For the text-containing cell, return its midpoint in [x, y] coordinate format. 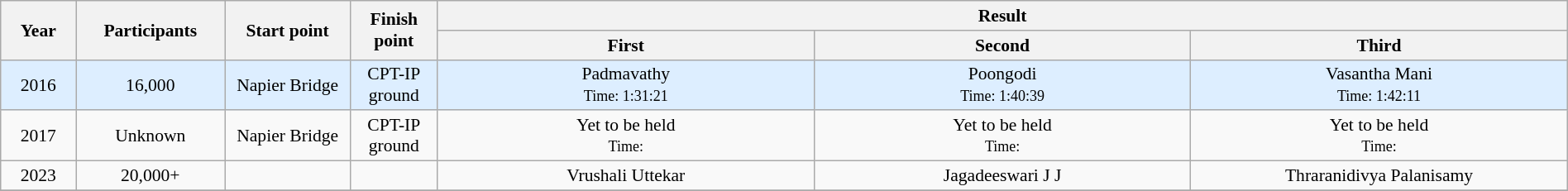
Vasantha ManiTime: 1:42:11 [1379, 84]
Thraranidivya Palanisamy [1379, 176]
2016 [38, 84]
Year [38, 30]
Result [1002, 16]
2023 [38, 176]
Second [1002, 45]
First [625, 45]
PoongodiTime: 1:40:39 [1002, 84]
Vrushali Uttekar [625, 176]
Unknown [151, 136]
Start point [288, 30]
Participants [151, 30]
Finish point [394, 30]
2017 [38, 136]
Jagadeeswari J J [1002, 176]
PadmavathyTime: 1:31:21 [625, 84]
20,000+ [151, 176]
16,000 [151, 84]
Third [1379, 45]
